For the text-containing cell, return its midpoint in [X, Y] coordinate format. 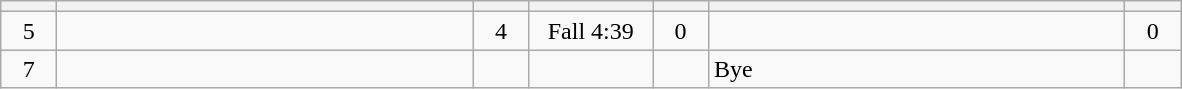
7 [29, 69]
Fall 4:39 [591, 31]
Bye [917, 69]
5 [29, 31]
4 [501, 31]
